From the cell containing the given text, extract its center point as (x, y) coordinate. 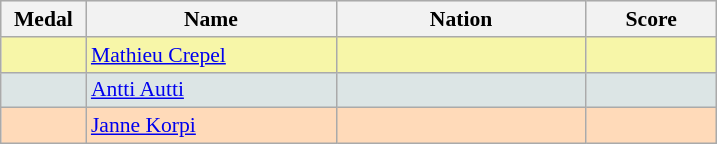
Nation (461, 19)
Medal (44, 19)
Mathieu Crepel (211, 55)
Antti Autti (211, 90)
Name (211, 19)
Score (651, 19)
Janne Korpi (211, 126)
